Return the [x, y] coordinate for the center point of the cell that contains the specified text.  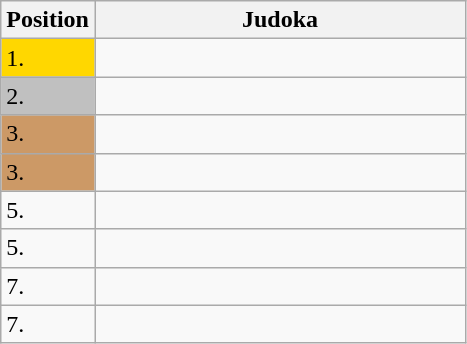
Judoka [280, 20]
2. [48, 96]
1. [48, 58]
Position [48, 20]
